Detect which cell encompasses the target text, then output its [X, Y] center coordinate. 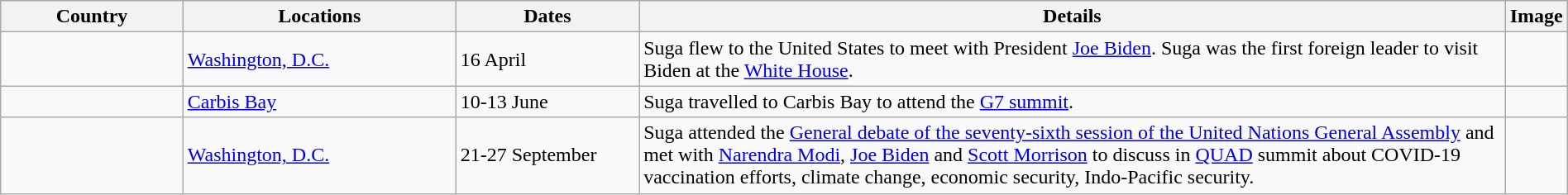
Dates [547, 17]
Carbis Bay [319, 102]
Country [93, 17]
Image [1537, 17]
Locations [319, 17]
Suga travelled to Carbis Bay to attend the G7 summit. [1073, 102]
16 April [547, 59]
Details [1073, 17]
21-27 September [547, 155]
Suga flew to the United States to meet with President Joe Biden. Suga was the first foreign leader to visit Biden at the White House. [1073, 59]
10-13 June [547, 102]
